Scan for the cell matching the given text and deliver its (X, Y) coordinate at center. 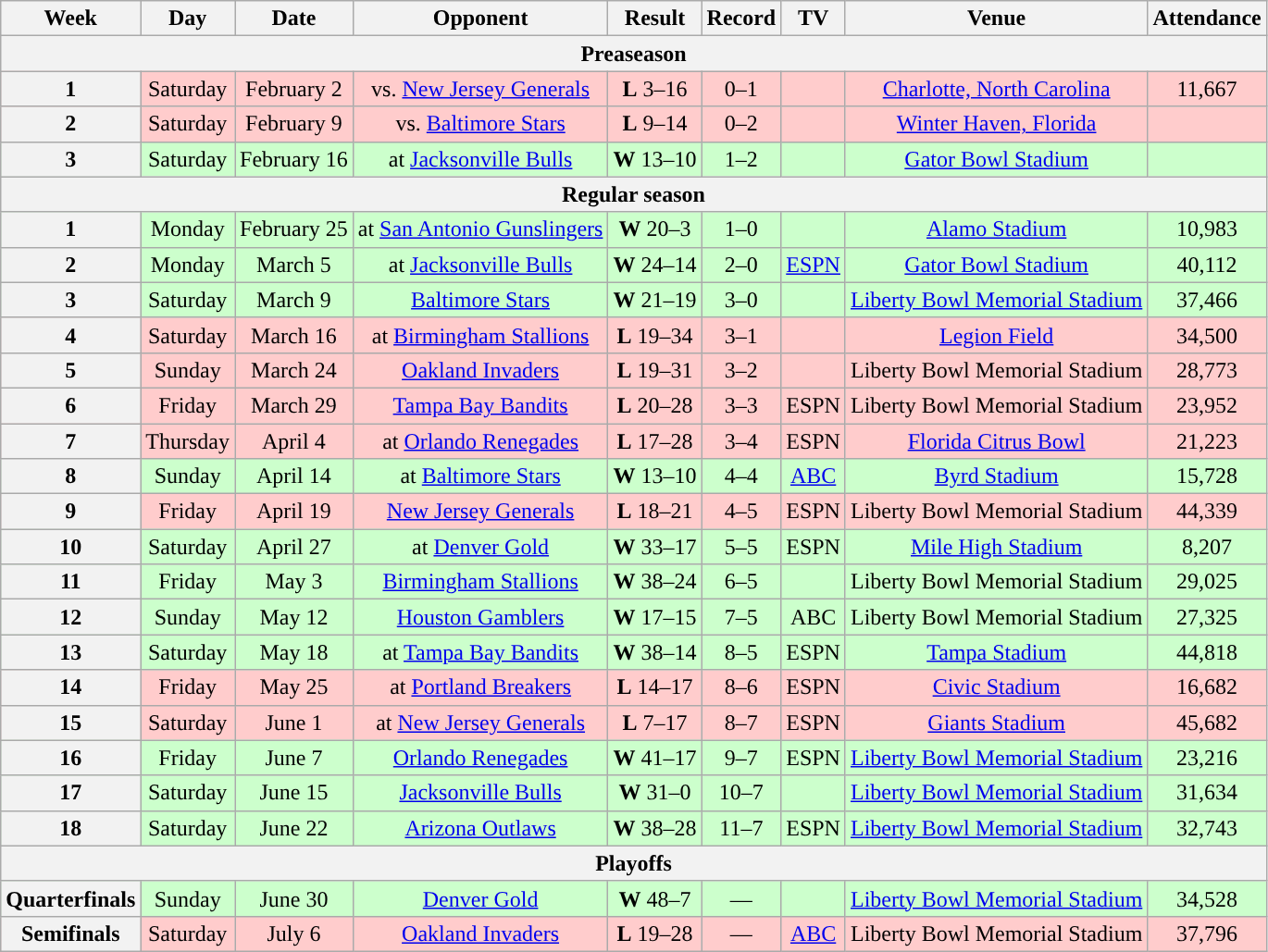
W 20–3 (655, 229)
June 15 (294, 793)
Orlando Renegades (480, 758)
Record (741, 19)
April 4 (294, 441)
44,339 (1207, 512)
Opponent (480, 19)
W 21–19 (655, 300)
L 9–14 (655, 124)
April 27 (294, 547)
Playoffs (633, 863)
W 38–28 (655, 828)
W 48–7 (655, 898)
July 6 (294, 933)
3–3 (741, 405)
March 16 (294, 335)
3–4 (741, 441)
40,112 (1207, 265)
37,466 (1207, 300)
0–2 (741, 124)
21,223 (1207, 441)
37,796 (1207, 933)
Giants Stadium (996, 723)
31,634 (1207, 793)
Baltimore Stars (480, 300)
27,325 (1207, 617)
7–5 (741, 617)
29,025 (1207, 582)
W 41–17 (655, 758)
4–4 (741, 476)
at San Antonio Gunslingers (480, 229)
3–2 (741, 370)
8–6 (741, 687)
TV (814, 19)
3–0 (741, 300)
vs. Baltimore Stars (480, 124)
10,983 (1207, 229)
New Jersey Generals (480, 512)
0–1 (741, 89)
28,773 (1207, 370)
6 (70, 405)
12 (70, 617)
11–7 (741, 828)
7 (70, 441)
L 20–28 (655, 405)
Arizona Outlaws (480, 828)
Venue (996, 19)
Mile High Stadium (996, 547)
at Denver Gold (480, 547)
February 25 (294, 229)
L 18–21 (655, 512)
15 (70, 723)
13 (70, 652)
Tampa Bay Bandits (480, 405)
14 (70, 687)
Alamo Stadium (996, 229)
2–0 (741, 265)
1–2 (741, 159)
at Baltimore Stars (480, 476)
W 24–14 (655, 265)
Tampa Stadium (996, 652)
March 24 (294, 370)
March 9 (294, 300)
L 19–34 (655, 335)
April 14 (294, 476)
9 (70, 512)
W 33–17 (655, 547)
Florida Citrus Bowl (996, 441)
45,682 (1207, 723)
Result (655, 19)
18 (70, 828)
15,728 (1207, 476)
8–5 (741, 652)
16,682 (1207, 687)
5 (70, 370)
10–7 (741, 793)
Date (294, 19)
10 (70, 547)
6–5 (741, 582)
March 5 (294, 265)
8,207 (1207, 547)
5–5 (741, 547)
L 19–28 (655, 933)
23,216 (1207, 758)
June 30 (294, 898)
Byrd Stadium (996, 476)
W 38–24 (655, 582)
June 1 (294, 723)
34,500 (1207, 335)
Quarterfinals (70, 898)
1–0 (741, 229)
Attendance (1207, 19)
vs. New Jersey Generals (480, 89)
May 18 (294, 652)
Winter Haven, Florida (996, 124)
Charlotte, North Carolina (996, 89)
Birmingham Stallions (480, 582)
at Orlando Renegades (480, 441)
44,818 (1207, 652)
February 2 (294, 89)
Civic Stadium (996, 687)
Thursday (188, 441)
8 (70, 476)
at Tampa Bay Bandits (480, 652)
at Portland Breakers (480, 687)
34,528 (1207, 898)
February 9 (294, 124)
May 12 (294, 617)
W 17–15 (655, 617)
April 19 (294, 512)
W 31–0 (655, 793)
Denver Gold (480, 898)
Houston Gamblers (480, 617)
23,952 (1207, 405)
L 19–31 (655, 370)
L 7–17 (655, 723)
Legion Field (996, 335)
Jacksonville Bulls (480, 793)
Regular season (633, 194)
17 (70, 793)
May 3 (294, 582)
June 7 (294, 758)
at Birmingham Stallions (480, 335)
4 (70, 335)
Preaseason (633, 54)
11 (70, 582)
11,667 (1207, 89)
8–7 (741, 723)
February 16 (294, 159)
Week (70, 19)
March 29 (294, 405)
June 22 (294, 828)
4–5 (741, 512)
May 25 (294, 687)
Semifinals (70, 933)
9–7 (741, 758)
L 3–16 (655, 89)
W 38–14 (655, 652)
3–1 (741, 335)
L 14–17 (655, 687)
at New Jersey Generals (480, 723)
Day (188, 19)
32,743 (1207, 828)
16 (70, 758)
L 17–28 (655, 441)
